Return [x, y] of the center of cell containing provided text 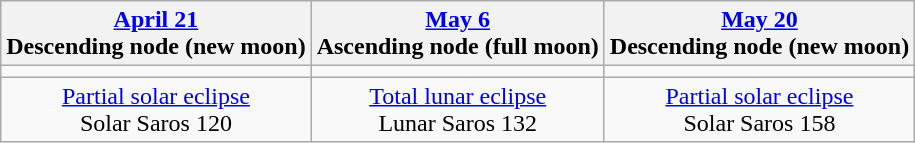
Partial solar eclipseSolar Saros 158 [759, 110]
May 20Descending node (new moon) [759, 34]
Total lunar eclipseLunar Saros 132 [458, 110]
April 21Descending node (new moon) [156, 34]
May 6Ascending node (full moon) [458, 34]
Partial solar eclipseSolar Saros 120 [156, 110]
